Extract the [x, y] coordinate from the center of the cell holding the provided text.  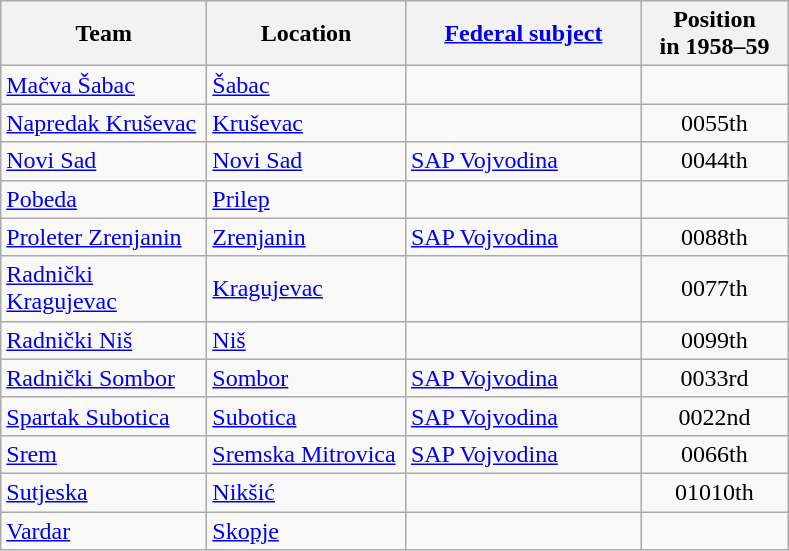
Kragujevac [306, 288]
Radnički Niš [104, 340]
Napredak Kruševac [104, 123]
Pobeda [104, 199]
0055th [714, 123]
Kruševac [306, 123]
0022nd [714, 416]
Sombor [306, 378]
Sremska Mitrovica [306, 454]
0044th [714, 161]
Šabac [306, 85]
0088th [714, 237]
Federal subject [523, 34]
Radnički Sombor [104, 378]
Zrenjanin [306, 237]
Skopje [306, 531]
0033rd [714, 378]
Team [104, 34]
0066th [714, 454]
Subotica [306, 416]
Nikšić [306, 492]
Prilep [306, 199]
Vardar [104, 531]
01010th [714, 492]
Mačva Šabac [104, 85]
Location [306, 34]
0077th [714, 288]
Srem [104, 454]
Niš [306, 340]
Radnički Kragujevac [104, 288]
Spartak Subotica [104, 416]
Sutjeska [104, 492]
0099th [714, 340]
Proleter Zrenjanin [104, 237]
Positionin 1958–59 [714, 34]
